Extract the [x, y] coordinate from the center of the cell holding the provided text.  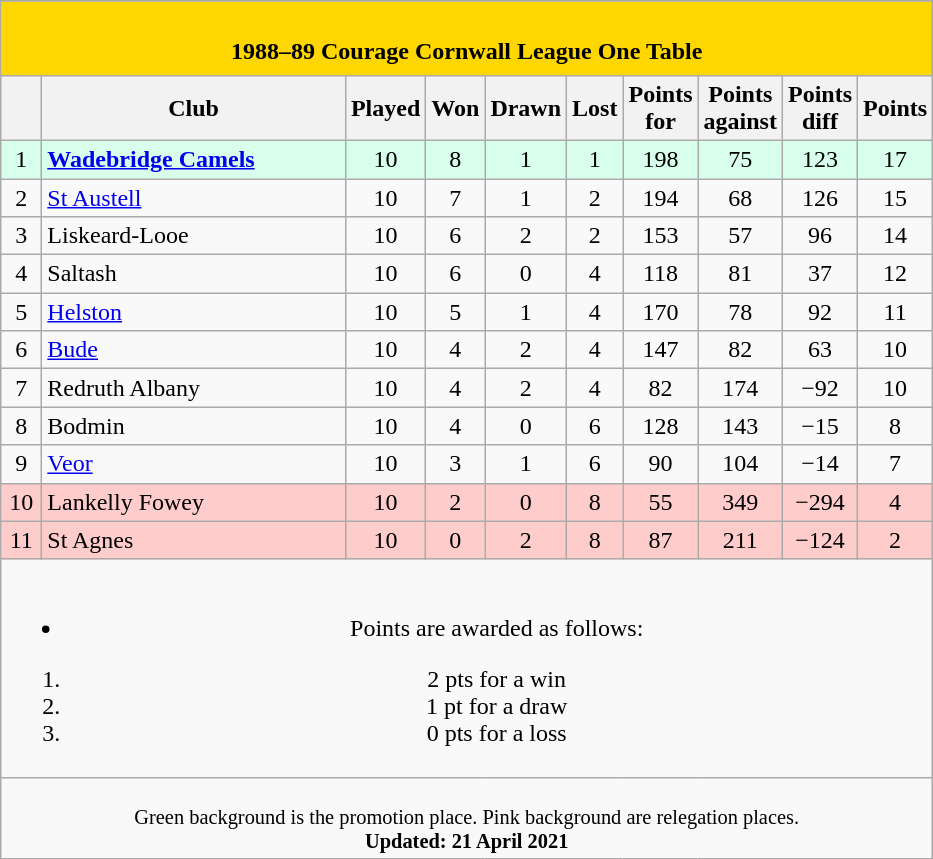
194 [660, 197]
−294 [820, 502]
143 [740, 426]
−124 [820, 540]
Green background is the promotion place. Pink background are relegation places. Updated: 21 April 2021 [467, 818]
68 [740, 197]
Wadebridge Camels [194, 159]
Saltash [194, 274]
Points for [660, 108]
Points against [740, 108]
198 [660, 159]
Won [456, 108]
−92 [820, 388]
78 [740, 312]
Bude [194, 350]
Lankelly Fowey [194, 502]
123 [820, 159]
−14 [820, 464]
96 [820, 236]
Points [896, 108]
17 [896, 159]
Helston [194, 312]
126 [820, 197]
118 [660, 274]
Points diff [820, 108]
St Austell [194, 197]
Lost [595, 108]
92 [820, 312]
Bodmin [194, 426]
Drawn [526, 108]
57 [740, 236]
Played [385, 108]
−15 [820, 426]
15 [896, 197]
75 [740, 159]
170 [660, 312]
104 [740, 464]
14 [896, 236]
128 [660, 426]
Liskeard-Looe [194, 236]
81 [740, 274]
Veor [194, 464]
63 [820, 350]
90 [660, 464]
Redruth Albany [194, 388]
153 [660, 236]
349 [740, 502]
12 [896, 274]
55 [660, 502]
Club [194, 108]
87 [660, 540]
174 [740, 388]
147 [660, 350]
Points are awarded as follows:2 pts for a win1 pt for a draw0 pts for a loss [467, 668]
37 [820, 274]
211 [740, 540]
St Agnes [194, 540]
9 [22, 464]
